Search for the cell housing the specified text and yield its [X, Y] center coordinate. 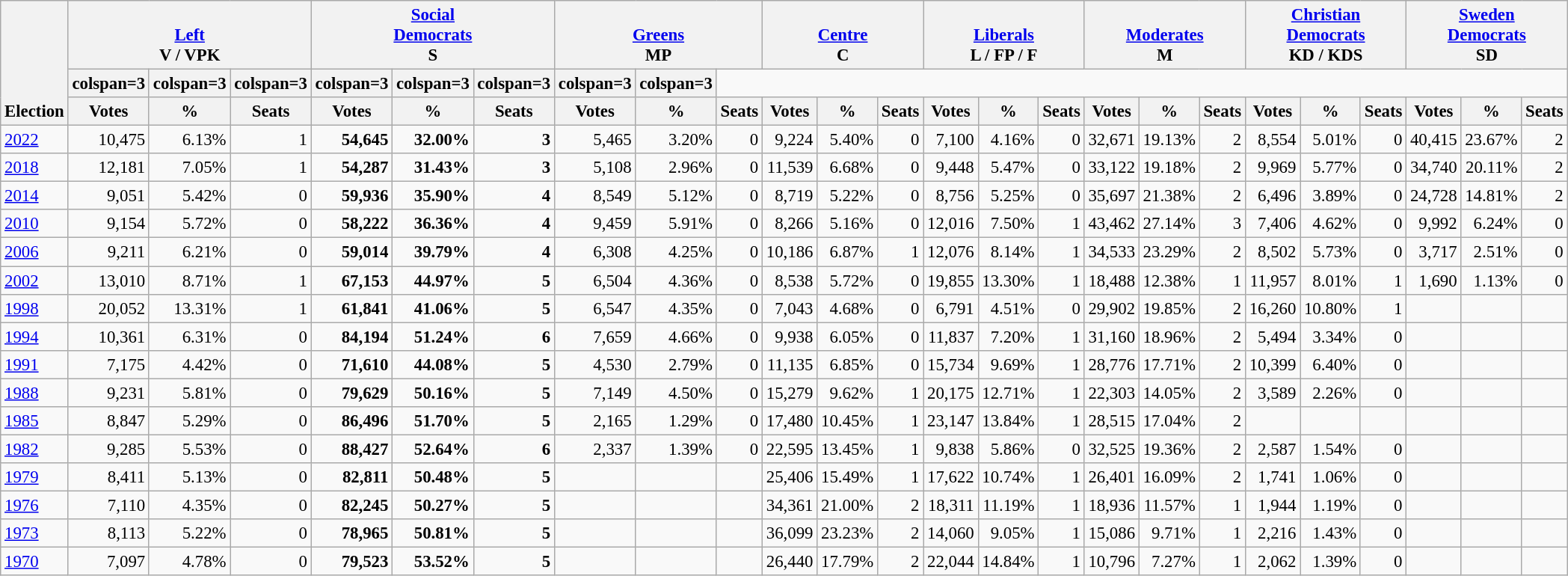
7.20% [1008, 337]
58,222 [351, 224]
8,719 [790, 196]
7,149 [594, 393]
8,113 [108, 533]
ModeratesM [1165, 35]
9,969 [1273, 168]
6.68% [848, 168]
3,717 [1434, 252]
4.68% [848, 308]
53.52% [433, 562]
13,010 [108, 281]
5.73% [1331, 252]
6,547 [594, 308]
5.25% [1008, 196]
10,796 [1111, 562]
26,440 [790, 562]
2006 [34, 252]
8,847 [108, 421]
9,224 [790, 140]
6.24% [1491, 224]
16,260 [1273, 308]
2.79% [676, 364]
5.40% [848, 140]
7.27% [1169, 562]
5.77% [1331, 168]
50.81% [433, 533]
2,165 [594, 421]
18,488 [1111, 281]
34,533 [1111, 252]
5,494 [1273, 337]
7,097 [108, 562]
9.71% [1169, 533]
6.13% [189, 140]
4.42% [189, 364]
1,741 [1273, 477]
1.43% [1331, 533]
39.79% [433, 252]
8,538 [790, 281]
9,231 [108, 393]
32.00% [433, 140]
4.62% [1331, 224]
8,549 [594, 196]
1.13% [1491, 281]
82,811 [351, 477]
1998 [34, 308]
17.04% [1169, 421]
7,043 [790, 308]
17.71% [1169, 364]
9.62% [848, 393]
67,153 [351, 281]
23.67% [1491, 140]
4.66% [676, 337]
1.29% [676, 421]
33,122 [1111, 168]
13.30% [1008, 281]
50.48% [433, 477]
78,965 [351, 533]
23,147 [951, 421]
ChristianDemocratsKD / KDS [1325, 35]
10.74% [1008, 477]
31.43% [433, 168]
2.51% [1491, 252]
28,515 [1111, 421]
14.84% [1008, 562]
5.91% [676, 224]
34,740 [1434, 168]
15,086 [1111, 533]
44.97% [433, 281]
9,211 [108, 252]
1,690 [1434, 281]
GreensMP [658, 35]
43,462 [1111, 224]
35.90% [433, 196]
14.81% [1491, 196]
16.09% [1169, 477]
4.36% [676, 281]
44.08% [433, 364]
10.45% [848, 421]
4.51% [1008, 308]
1985 [34, 421]
5.29% [189, 421]
15,734 [951, 364]
3.34% [1331, 337]
22,595 [790, 449]
5,465 [594, 140]
8,502 [1273, 252]
5.16% [848, 224]
4.50% [676, 393]
12,076 [951, 252]
18,311 [951, 505]
10,399 [1273, 364]
7.50% [1008, 224]
2,216 [1273, 533]
2002 [34, 281]
7.05% [189, 168]
9.05% [1008, 533]
19,855 [951, 281]
1.54% [1331, 449]
84,194 [351, 337]
34,361 [790, 505]
31,160 [1111, 337]
15.49% [848, 477]
9,938 [790, 337]
11.19% [1008, 505]
36,099 [790, 533]
82,245 [351, 505]
5.12% [676, 196]
2014 [34, 196]
5.13% [189, 477]
8,756 [951, 196]
LeftV / VPK [190, 35]
6.31% [189, 337]
22,303 [1111, 393]
13.31% [189, 308]
8.71% [189, 281]
1.19% [1331, 505]
23.29% [1169, 252]
17,622 [951, 477]
51.70% [433, 421]
9,992 [1434, 224]
11,135 [790, 364]
1988 [34, 393]
12,016 [951, 224]
50.27% [433, 505]
4.78% [189, 562]
4.25% [676, 252]
10,361 [108, 337]
5.81% [189, 393]
2,062 [1273, 562]
25,406 [790, 477]
1979 [34, 477]
7,100 [951, 140]
17.79% [848, 562]
19.13% [1169, 140]
5.86% [1008, 449]
11.57% [1169, 505]
13.84% [1008, 421]
1982 [34, 449]
11,957 [1273, 281]
59,936 [351, 196]
7,175 [108, 364]
2,337 [594, 449]
19.18% [1169, 168]
2.96% [676, 168]
71,610 [351, 364]
36.36% [433, 224]
18,936 [1111, 505]
4.16% [1008, 140]
8,266 [790, 224]
61,841 [351, 308]
SwedenDemocratsSD [1486, 35]
19.36% [1169, 449]
41.06% [433, 308]
12.38% [1169, 281]
59,014 [351, 252]
20,175 [951, 393]
6.05% [848, 337]
32,525 [1111, 449]
2010 [34, 224]
9,448 [951, 168]
6.87% [848, 252]
54,287 [351, 168]
5,108 [594, 168]
4,530 [594, 364]
14.05% [1169, 393]
6,504 [594, 281]
1.06% [1331, 477]
1994 [34, 337]
32,671 [1111, 140]
20.11% [1491, 168]
29,902 [1111, 308]
8.14% [1008, 252]
9,154 [108, 224]
13.45% [848, 449]
40,415 [1434, 140]
17,480 [790, 421]
52.64% [433, 449]
LiberalsL / FP / F [1003, 35]
SocialDemocratsS [432, 35]
27.14% [1169, 224]
CentreC [842, 35]
3.20% [676, 140]
2.26% [1331, 393]
24,728 [1434, 196]
86,496 [351, 421]
9,285 [108, 449]
10,186 [790, 252]
2022 [34, 140]
9.69% [1008, 364]
3,589 [1273, 393]
5.53% [189, 449]
10,475 [108, 140]
5.42% [189, 196]
9,459 [594, 224]
5.47% [1008, 168]
7,110 [108, 505]
10.80% [1331, 308]
35,697 [1111, 196]
6.85% [848, 364]
12,181 [108, 168]
15,279 [790, 393]
7,406 [1273, 224]
8.01% [1331, 281]
11,837 [951, 337]
1970 [34, 562]
28,776 [1111, 364]
1973 [34, 533]
9,051 [108, 196]
20,052 [108, 308]
1991 [34, 364]
19.85% [1169, 308]
8,554 [1273, 140]
23.23% [848, 533]
79,629 [351, 393]
79,523 [351, 562]
88,427 [351, 449]
5.01% [1331, 140]
1976 [34, 505]
9,838 [951, 449]
6,791 [951, 308]
51.24% [433, 337]
3.89% [1331, 196]
14,060 [951, 533]
2,587 [1273, 449]
50.16% [433, 393]
6,308 [594, 252]
21.38% [1169, 196]
54,645 [351, 140]
21.00% [848, 505]
7,659 [594, 337]
12.71% [1008, 393]
Election [34, 63]
26,401 [1111, 477]
8,411 [108, 477]
11,539 [790, 168]
1,944 [1273, 505]
22,044 [951, 562]
6,496 [1273, 196]
2018 [34, 168]
6.40% [1331, 364]
6.21% [189, 252]
18.96% [1169, 337]
